Determine the (x, y) coordinate at the center of the cell enclosing the given text.  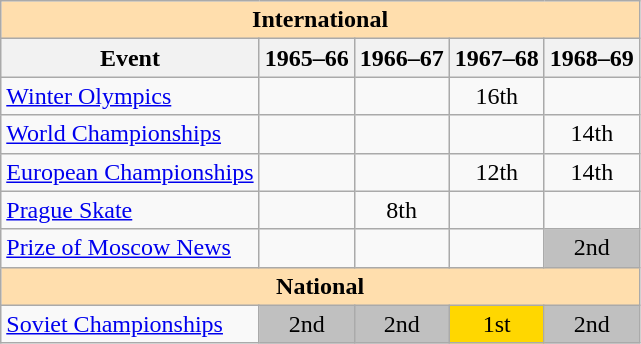
Soviet Championships (130, 324)
European Championships (130, 172)
1967–68 (496, 58)
12th (496, 172)
Prize of Moscow News (130, 248)
16th (496, 96)
8th (402, 210)
1966–67 (402, 58)
International (320, 20)
1965–66 (306, 58)
Event (130, 58)
Prague Skate (130, 210)
World Championships (130, 134)
1968–69 (592, 58)
1st (496, 324)
National (320, 286)
Winter Olympics (130, 96)
